Extract the [x, y] coordinate from the center of the cell holding the provided text.  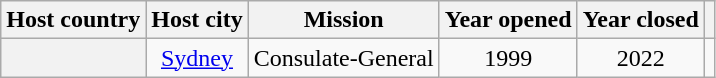
Sydney [197, 58]
Host city [197, 20]
Host country [74, 20]
Mission [344, 20]
2022 [640, 58]
1999 [508, 58]
Year closed [640, 20]
Consulate-General [344, 58]
Year opened [508, 20]
